Pinpoint the cell where the given text exists, returning its [X, Y] midpoint coordinate. 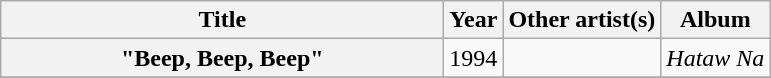
Year [474, 20]
Title [222, 20]
Other artist(s) [582, 20]
"Beep, Beep, Beep" [222, 58]
1994 [474, 58]
Hataw Na [716, 58]
Album [716, 20]
